For the text-containing cell, return its midpoint in (X, Y) coordinate format. 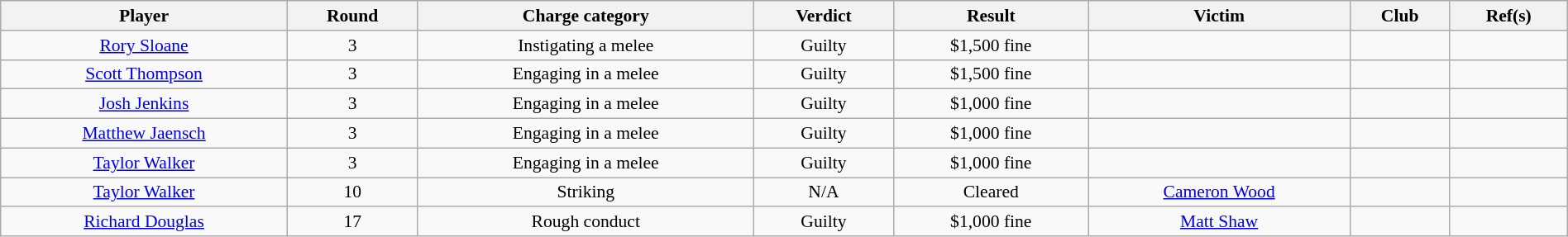
Player (144, 16)
Matthew Jaensch (144, 134)
Cameron Wood (1219, 192)
Striking (586, 192)
Victim (1219, 16)
Cleared (991, 192)
Club (1399, 16)
Scott Thompson (144, 74)
Charge category (586, 16)
Richard Douglas (144, 222)
Ref(s) (1508, 16)
N/A (824, 192)
Rory Sloane (144, 45)
Round (352, 16)
Josh Jenkins (144, 104)
Verdict (824, 16)
Matt Shaw (1219, 222)
Result (991, 16)
10 (352, 192)
Instigating a melee (586, 45)
17 (352, 222)
Rough conduct (586, 222)
